Identify which cell holds the provided text, then report its (x, y) central coordinate. 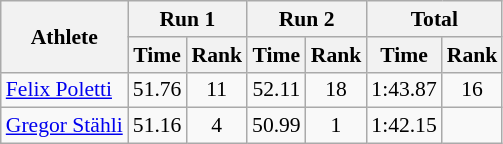
51.16 (158, 126)
16 (472, 90)
1:43.87 (404, 90)
50.99 (276, 126)
Gregor Stähli (64, 126)
52.11 (276, 90)
51.76 (158, 90)
18 (336, 90)
Athlete (64, 36)
Run 2 (306, 19)
Felix Poletti (64, 90)
Total (434, 19)
Run 1 (188, 19)
1:42.15 (404, 126)
1 (336, 126)
11 (216, 90)
4 (216, 126)
